Extract the [x, y] coordinate from the center of the cell holding the provided text.  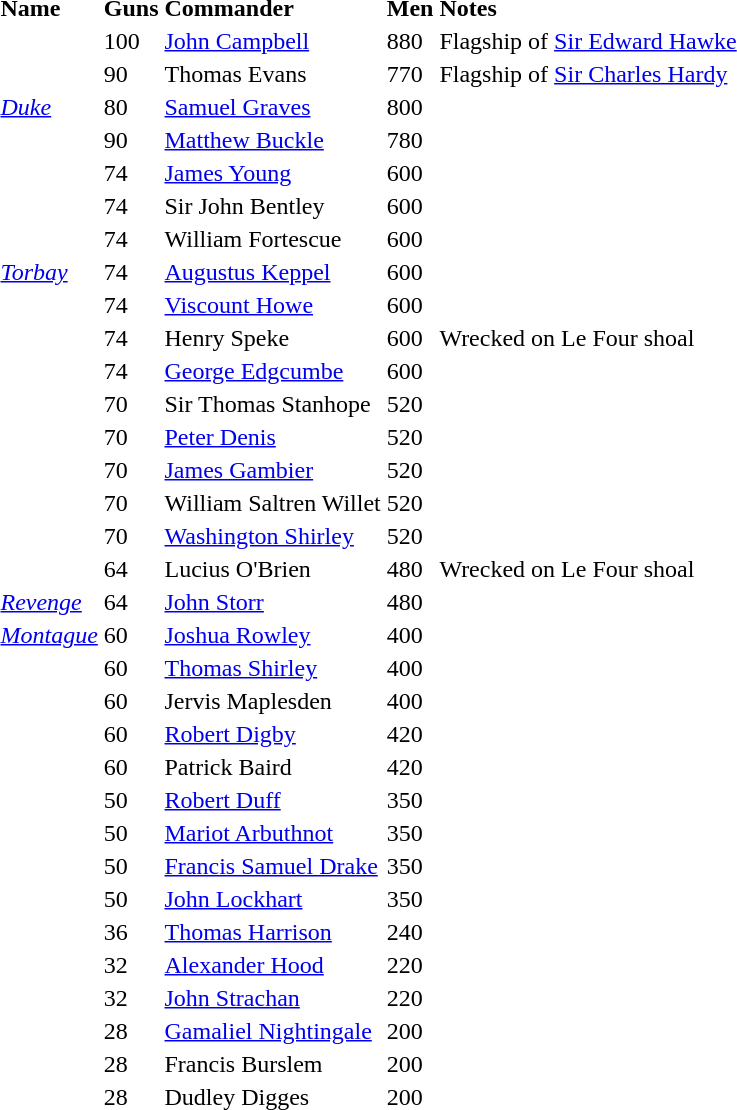
Francis Burslem [272, 1064]
Henry Speke [272, 338]
Lucius O'Brien [272, 569]
780 [410, 140]
John Campbell [272, 41]
Alexander Hood [272, 965]
Washington Shirley [272, 536]
Thomas Evans [272, 74]
770 [410, 74]
George Edgcumbe [272, 371]
Joshua Rowley [272, 635]
John Storr [272, 602]
Thomas Harrison [272, 932]
John Strachan [272, 998]
Samuel Graves [272, 107]
Jervis Maplesden [272, 701]
800 [410, 107]
Sir Thomas Stanhope [272, 404]
Sir John Bentley [272, 206]
Francis Samuel Drake [272, 866]
100 [131, 41]
John Lockhart [272, 899]
Robert Duff [272, 800]
Mariot Arbuthnot [272, 833]
Viscount Howe [272, 305]
Robert Digby [272, 734]
Thomas Shirley [272, 668]
36 [131, 932]
Matthew Buckle [272, 140]
240 [410, 932]
Augustus Keppel [272, 272]
Gamaliel Nightingale [272, 1031]
Patrick Baird [272, 767]
William Saltren Willet [272, 503]
James Young [272, 173]
Peter Denis [272, 437]
880 [410, 41]
William Fortescue [272, 239]
80 [131, 107]
James Gambier [272, 470]
